Output the [X, Y] coordinate of the center of the cell containing the given text.  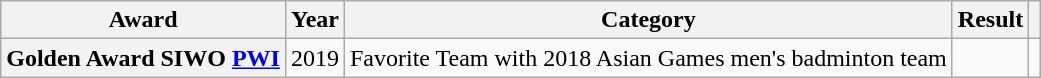
Golden Award SIWO PWI [144, 58]
Result [990, 20]
2019 [314, 58]
Award [144, 20]
Category [648, 20]
Favorite Team with 2018 Asian Games men's badminton team [648, 58]
Year [314, 20]
